Locate the cell with the specified text and output its [x, y] center coordinate. 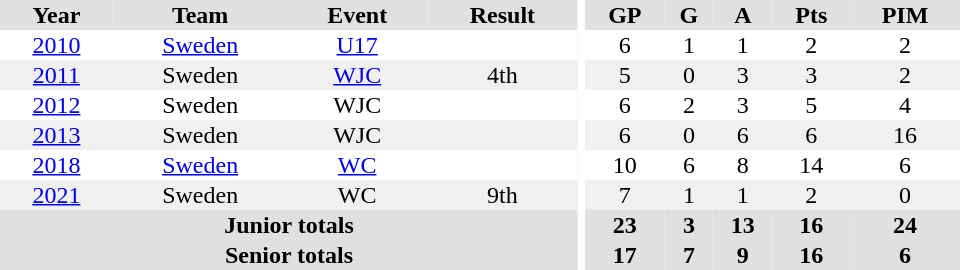
2012 [56, 105]
10 [625, 165]
23 [625, 225]
2021 [56, 195]
24 [905, 225]
9th [502, 195]
Senior totals [289, 255]
PIM [905, 15]
Year [56, 15]
G [689, 15]
Event [358, 15]
8 [743, 165]
4th [502, 75]
Pts [812, 15]
Result [502, 15]
Junior totals [289, 225]
2018 [56, 165]
2010 [56, 45]
A [743, 15]
14 [812, 165]
U17 [358, 45]
13 [743, 225]
GP [625, 15]
4 [905, 105]
17 [625, 255]
2011 [56, 75]
Team [200, 15]
9 [743, 255]
2013 [56, 135]
